Pinpoint the cell where the given text exists, returning its (x, y) midpoint coordinate. 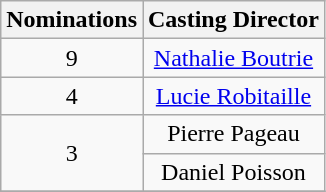
Daniel Poisson (233, 172)
Nominations (72, 20)
4 (72, 96)
Casting Director (233, 20)
Lucie Robitaille (233, 96)
3 (72, 153)
Nathalie Boutrie (233, 58)
9 (72, 58)
Pierre Pageau (233, 134)
